Search for the cell housing the specified text and yield its (X, Y) center coordinate. 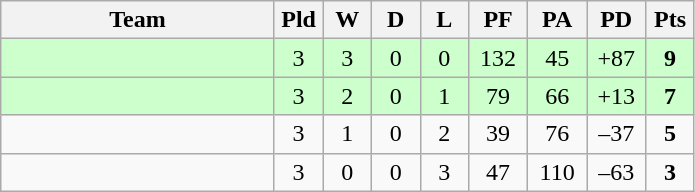
–63 (616, 172)
47 (498, 172)
PF (498, 20)
Team (138, 20)
39 (498, 134)
W (348, 20)
D (396, 20)
Pld (298, 20)
5 (670, 134)
+13 (616, 96)
132 (498, 58)
PD (616, 20)
PA (558, 20)
110 (558, 172)
L (444, 20)
Pts (670, 20)
79 (498, 96)
–37 (616, 134)
76 (558, 134)
7 (670, 96)
66 (558, 96)
9 (670, 58)
45 (558, 58)
+87 (616, 58)
